Search for the cell housing the specified text and yield its [X, Y] center coordinate. 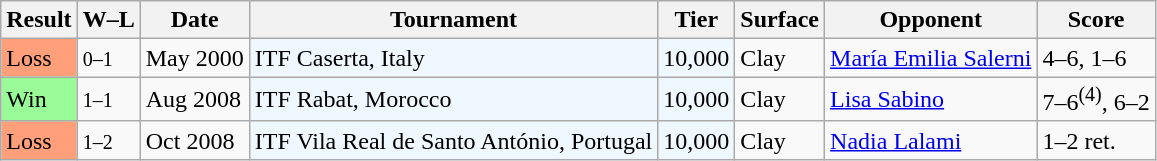
1–2 [108, 140]
Win [39, 100]
W–L [108, 20]
Date [194, 20]
María Emilia Salerni [931, 58]
4–6, 1–6 [1096, 58]
May 2000 [194, 58]
Nadia Lalami [931, 140]
Opponent [931, 20]
ITF Vila Real de Santo António, Portugal [453, 140]
Aug 2008 [194, 100]
7–6(4), 6–2 [1096, 100]
ITF Caserta, Italy [453, 58]
Lisa Sabino [931, 100]
1–2 ret. [1096, 140]
ITF Rabat, Morocco [453, 100]
0–1 [108, 58]
Score [1096, 20]
Oct 2008 [194, 140]
Tier [696, 20]
Result [39, 20]
Surface [780, 20]
Tournament [453, 20]
1–1 [108, 100]
